Search for the cell housing the specified text and yield its [x, y] center coordinate. 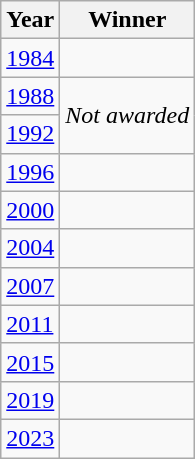
Not awarded [128, 115]
2023 [30, 438]
2015 [30, 362]
1988 [30, 96]
Year [30, 20]
2000 [30, 210]
1992 [30, 134]
2011 [30, 324]
Winner [128, 20]
1996 [30, 172]
1984 [30, 58]
2004 [30, 248]
2019 [30, 400]
2007 [30, 286]
